Output the [X, Y] coordinate of the center of the cell containing the given text.  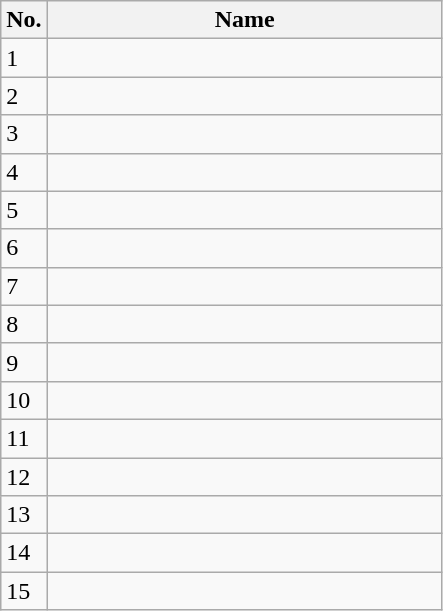
9 [24, 362]
5 [24, 210]
4 [24, 172]
2 [24, 96]
8 [24, 324]
14 [24, 553]
13 [24, 515]
3 [24, 134]
10 [24, 400]
7 [24, 286]
15 [24, 591]
1 [24, 58]
6 [24, 248]
12 [24, 477]
Name [244, 20]
No. [24, 20]
11 [24, 438]
